Find where the given text appears and provide that cell's center as [X, Y] coordinate. 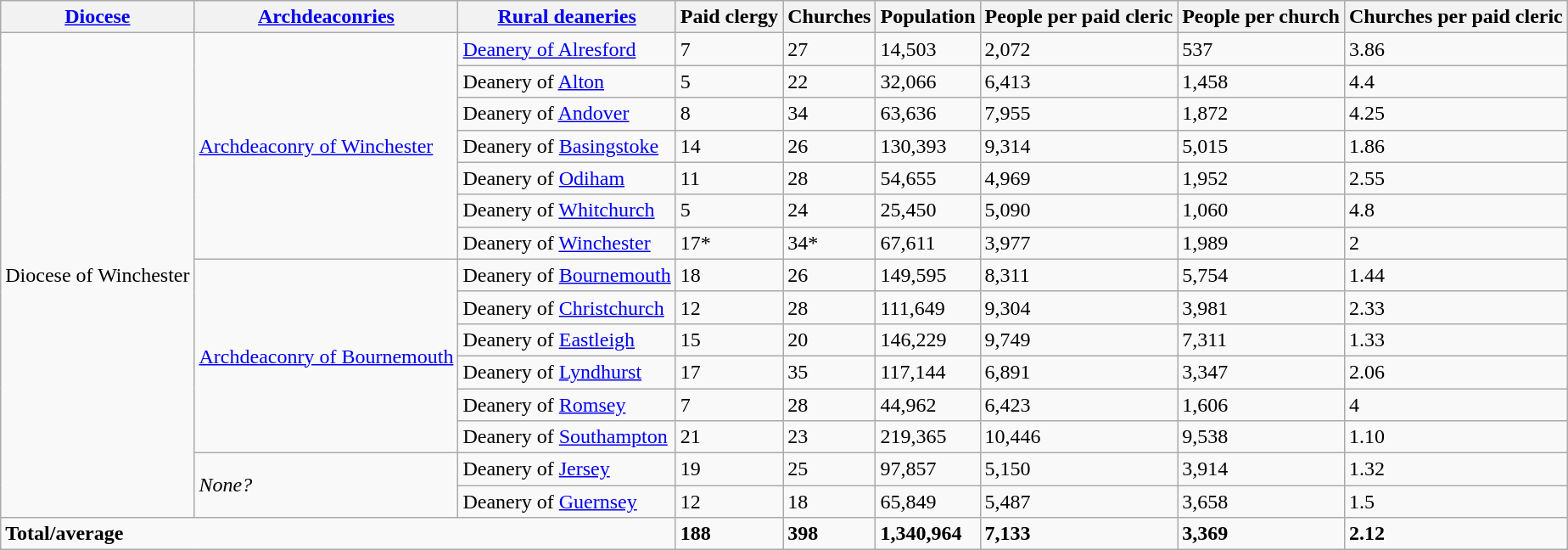
5,090 [1079, 210]
23 [830, 437]
7,311 [1261, 340]
1.5 [1456, 502]
2.55 [1456, 178]
117,144 [928, 372]
8 [729, 114]
6,891 [1079, 372]
1.10 [1456, 437]
44,962 [928, 405]
146,229 [928, 340]
20 [830, 340]
Churches [830, 17]
Archdeaconry of Winchester [326, 146]
1.86 [1456, 146]
34* [830, 243]
4.25 [1456, 114]
2.06 [1456, 372]
People per paid cleric [1079, 17]
Deanery of Alresford [567, 49]
34 [830, 114]
Deanery of Christchurch [567, 307]
1,872 [1261, 114]
130,393 [928, 146]
2.12 [1456, 534]
None? [326, 485]
6,413 [1079, 81]
149,595 [928, 275]
Archdeaconries [326, 17]
Deanery of Southampton [567, 437]
2 [1456, 243]
5,015 [1261, 146]
27 [830, 49]
Deanery of Lyndhurst [567, 372]
3,369 [1261, 534]
5,487 [1079, 502]
188 [729, 534]
65,849 [928, 502]
54,655 [928, 178]
14 [729, 146]
17 [729, 372]
4,969 [1079, 178]
Deanery of Jersey [567, 469]
1,340,964 [928, 534]
Deanery of Winchester [567, 243]
Deanery of Bournemouth [567, 275]
5,150 [1079, 469]
Churches per paid cleric [1456, 17]
21 [729, 437]
Deanery of Andover [567, 114]
4.8 [1456, 210]
Archdeaconry of Bournemouth [326, 356]
4 [1456, 405]
7,133 [1079, 534]
4.4 [1456, 81]
32,066 [928, 81]
25 [830, 469]
3,977 [1079, 243]
22 [830, 81]
1.44 [1456, 275]
63,636 [928, 114]
Deanery of Basingstoke [567, 146]
5,754 [1261, 275]
17* [729, 243]
6,423 [1079, 405]
Deanery of Odiham [567, 178]
111,649 [928, 307]
Rural deaneries [567, 17]
97,857 [928, 469]
9,538 [1261, 437]
3.86 [1456, 49]
1,989 [1261, 243]
1,060 [1261, 210]
3,658 [1261, 502]
19 [729, 469]
1.33 [1456, 340]
Diocese of Winchester [98, 275]
1,606 [1261, 405]
35 [830, 372]
3,914 [1261, 469]
Paid clergy [729, 17]
Population [928, 17]
2.33 [1456, 307]
3,347 [1261, 372]
398 [830, 534]
7,955 [1079, 114]
15 [729, 340]
Deanery of Romsey [567, 405]
9,304 [1079, 307]
Deanery of Whitchurch [567, 210]
8,311 [1079, 275]
10,446 [1079, 437]
Deanery of Alton [567, 81]
1,952 [1261, 178]
9,314 [1079, 146]
Deanery of Guernsey [567, 502]
3,981 [1261, 307]
1,458 [1261, 81]
1.32 [1456, 469]
Total/average [339, 534]
67,611 [928, 243]
People per church [1261, 17]
537 [1261, 49]
11 [729, 178]
25,450 [928, 210]
Deanery of Eastleigh [567, 340]
14,503 [928, 49]
2,072 [1079, 49]
219,365 [928, 437]
9,749 [1079, 340]
24 [830, 210]
Diocese [98, 17]
